Identify which cell holds the provided text, then report its [x, y] central coordinate. 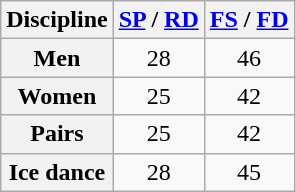
Pairs [57, 134]
Discipline [57, 20]
Ice dance [57, 172]
46 [249, 58]
Men [57, 58]
Women [57, 96]
SP / RD [158, 20]
FS / FD [249, 20]
45 [249, 172]
